Capture the cell that displays the provided text and extract its [x, y] central coordinate. 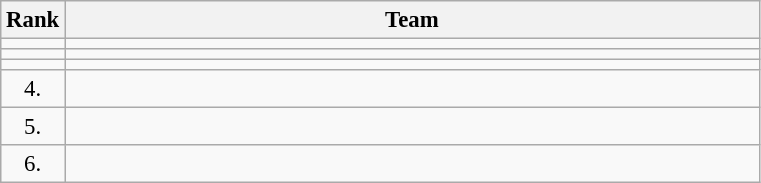
Rank [33, 20]
5. [33, 127]
4. [33, 89]
Team [412, 20]
